Provide the [x, y] coordinate of the cell's center where the given text is located.  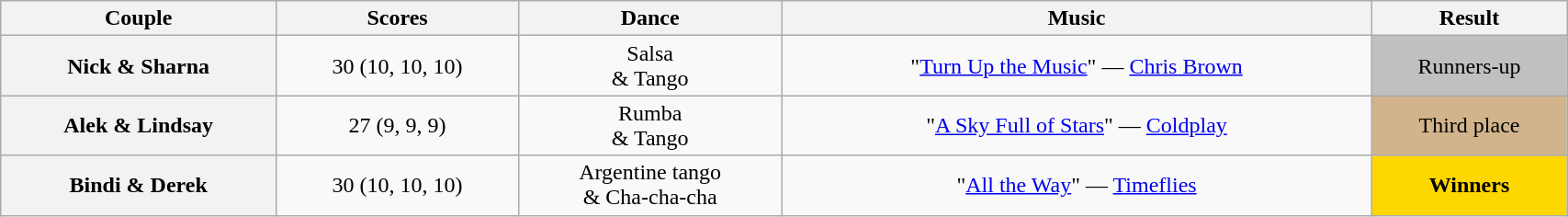
Winners [1469, 186]
Rumba& Tango [650, 125]
Dance [650, 18]
Music [1077, 18]
Nick & Sharna [139, 66]
"A Sky Full of Stars" — Coldplay [1077, 125]
"All the Way" — Timeflies [1077, 186]
Runners-up [1469, 66]
"Turn Up the Music" — Chris Brown [1077, 66]
Bindi & Derek [139, 186]
Salsa& Tango [650, 66]
Argentine tango& Cha-cha-cha [650, 186]
Result [1469, 18]
Third place [1469, 125]
Couple [139, 18]
27 (9, 9, 9) [398, 125]
Alek & Lindsay [139, 125]
Scores [398, 18]
